Provide the (x, y) coordinate of the cell's center where the given text is located.  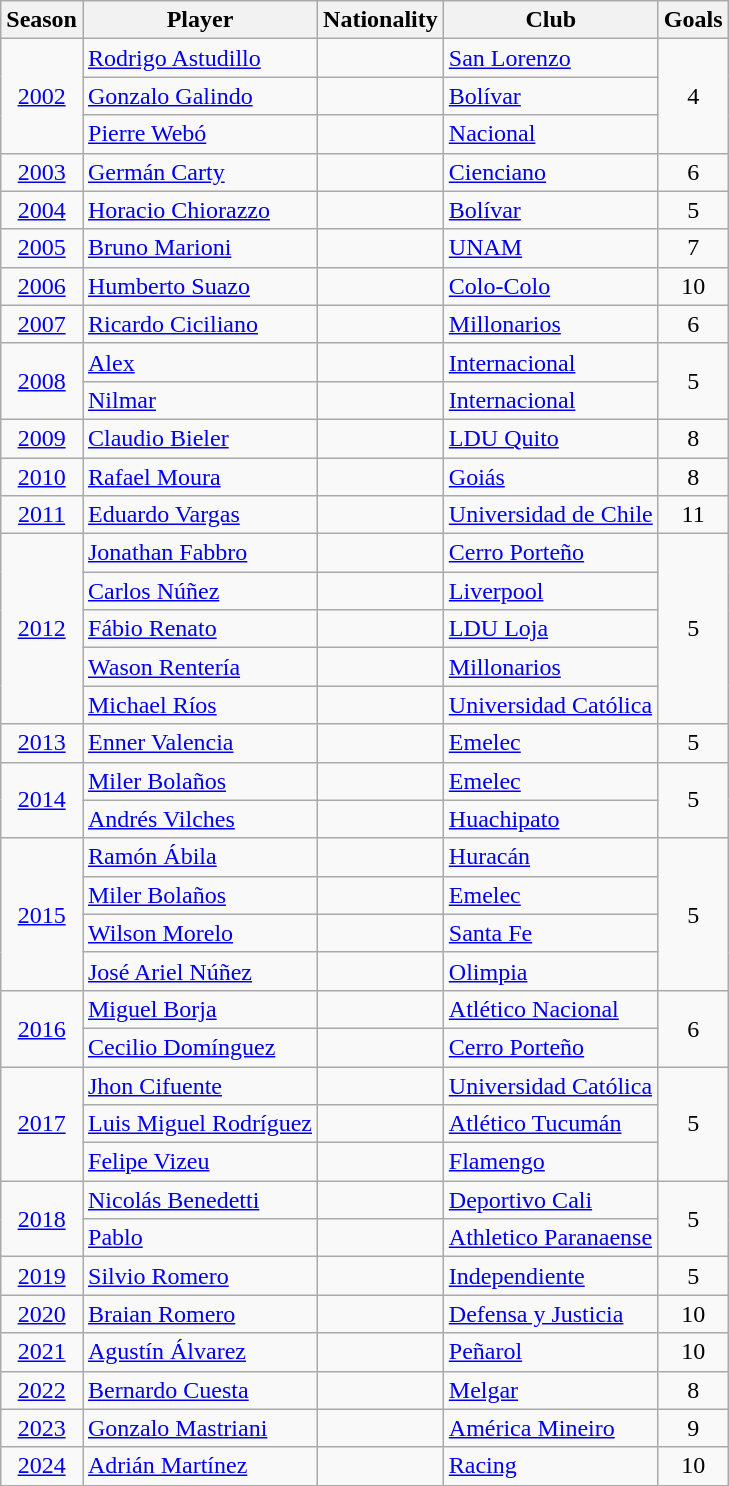
Huracán (550, 857)
2013 (42, 743)
2017 (42, 1123)
Atlético Nacional (550, 1009)
2010 (42, 477)
Universidad de Chile (550, 515)
2009 (42, 438)
Ramón Ábila (200, 857)
Ricardo Ciciliano (200, 324)
Independiente (550, 1276)
Liverpool (550, 591)
2006 (42, 286)
Goiás (550, 477)
Braian Romero (200, 1314)
9 (693, 1428)
2021 (42, 1352)
Cienciano (550, 172)
2011 (42, 515)
Huachipato (550, 819)
2003 (42, 172)
LDU Loja (550, 629)
San Lorenzo (550, 58)
Peñarol (550, 1352)
Pierre Webó (200, 134)
Deportivo Cali (550, 1200)
Rafael Moura (200, 477)
Flamengo (550, 1162)
Jonathan Fabbro (200, 553)
Silvio Romero (200, 1276)
2019 (42, 1276)
2008 (42, 381)
Agustín Álvarez (200, 1352)
2007 (42, 324)
Andrés Vilches (200, 819)
Nilmar (200, 400)
Enner Valencia (200, 743)
2018 (42, 1219)
2020 (42, 1314)
Rodrigo Astudillo (200, 58)
Nationality (381, 20)
América Mineiro (550, 1428)
2012 (42, 629)
Horacio Chiorazzo (200, 210)
Gonzalo Mastriani (200, 1428)
Athletico Paranaense (550, 1238)
Atlético Tucumán (550, 1124)
Jhon Cifuente (200, 1085)
Racing (550, 1466)
Adrián Martínez (200, 1466)
2014 (42, 800)
Humberto Suazo (200, 286)
2004 (42, 210)
Nacional (550, 134)
Wason Rentería (200, 667)
2023 (42, 1428)
Wilson Morelo (200, 933)
7 (693, 248)
Claudio Bieler (200, 438)
Club (550, 20)
2016 (42, 1028)
Gonzalo Galindo (200, 96)
2002 (42, 96)
Santa Fe (550, 933)
Michael Ríos (200, 705)
Cecilio Domínguez (200, 1047)
Fábio Renato (200, 629)
Miguel Borja (200, 1009)
4 (693, 96)
Eduardo Vargas (200, 515)
2022 (42, 1390)
Player (200, 20)
11 (693, 515)
Alex (200, 362)
2005 (42, 248)
Luis Miguel Rodríguez (200, 1124)
2024 (42, 1466)
2015 (42, 914)
Melgar (550, 1390)
José Ariel Núñez (200, 971)
Bernardo Cuesta (200, 1390)
LDU Quito (550, 438)
Germán Carty (200, 172)
Goals (693, 20)
Olimpia (550, 971)
Season (42, 20)
UNAM (550, 248)
Pablo (200, 1238)
Bruno Marioni (200, 248)
Nicolás Benedetti (200, 1200)
Felipe Vizeu (200, 1162)
Defensa y Justicia (550, 1314)
Colo-Colo (550, 286)
Carlos Núñez (200, 591)
